For the text-containing cell, return its midpoint in [X, Y] coordinate format. 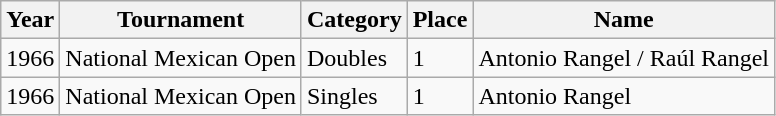
Year [30, 20]
Antonio Rangel [624, 96]
Place [440, 20]
Name [624, 20]
Category [354, 20]
Tournament [181, 20]
Singles [354, 96]
Doubles [354, 58]
Antonio Rangel / Raúl Rangel [624, 58]
